Provide the (X, Y) coordinate of the cell's center where the given text is located.  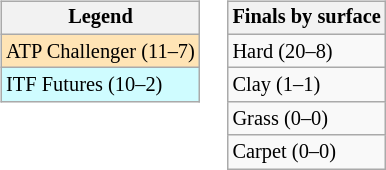
Finals by surface (307, 18)
Carpet (0–0) (307, 152)
ITF Futures (10–2) (100, 85)
Clay (1–1) (307, 85)
Grass (0–0) (307, 119)
Hard (20–8) (307, 51)
ATP Challenger (11–7) (100, 51)
Legend (100, 18)
